Provide the (x, y) coordinate of the cell's center where the given text is located.  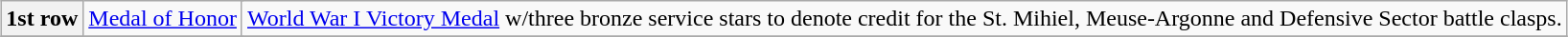
Medal of Honor (163, 19)
World War I Victory Medal w/three bronze service stars to denote credit for the St. Mihiel, Meuse-Argonne and Defensive Sector battle clasps. (905, 19)
1st row (42, 19)
